Extract the [X, Y] coordinate from the center of the cell holding the provided text.  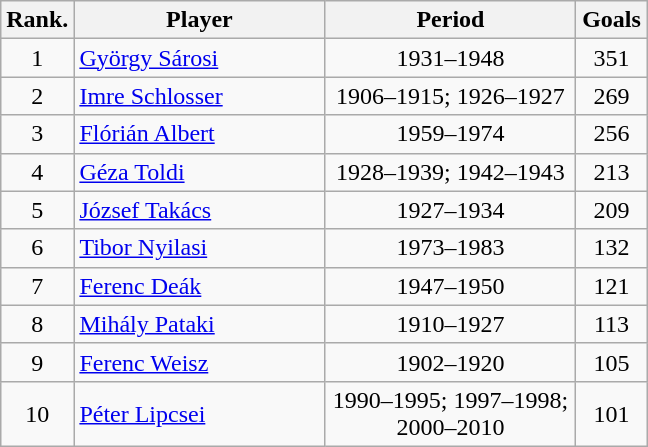
Ferenc Deák [200, 286]
Tibor Nyilasi [200, 248]
3 [38, 134]
Player [200, 20]
1928–1939; 1942–1943 [450, 172]
6 [38, 248]
Period [450, 20]
1947–1950 [450, 286]
269 [612, 96]
209 [612, 210]
Rank. [38, 20]
1906–1915; 1926–1927 [450, 96]
1990–1995; 1997–1998; 2000–2010 [450, 414]
Imre Schlosser [200, 96]
5 [38, 210]
105 [612, 362]
1927–1934 [450, 210]
351 [612, 58]
7 [38, 286]
2 [38, 96]
József Takács [200, 210]
Péter Lipcsei [200, 414]
Géza Toldi [200, 172]
113 [612, 324]
4 [38, 172]
György Sárosi [200, 58]
8 [38, 324]
Flórián Albert [200, 134]
121 [612, 286]
Mihály Pataki [200, 324]
132 [612, 248]
1973–1983 [450, 248]
10 [38, 414]
9 [38, 362]
Ferenc Weisz [200, 362]
1959–1974 [450, 134]
213 [612, 172]
256 [612, 134]
1 [38, 58]
Goals [612, 20]
1931–1948 [450, 58]
101 [612, 414]
1902–1920 [450, 362]
1910–1927 [450, 324]
